Extract the (x, y) coordinate from the center of the cell holding the provided text.  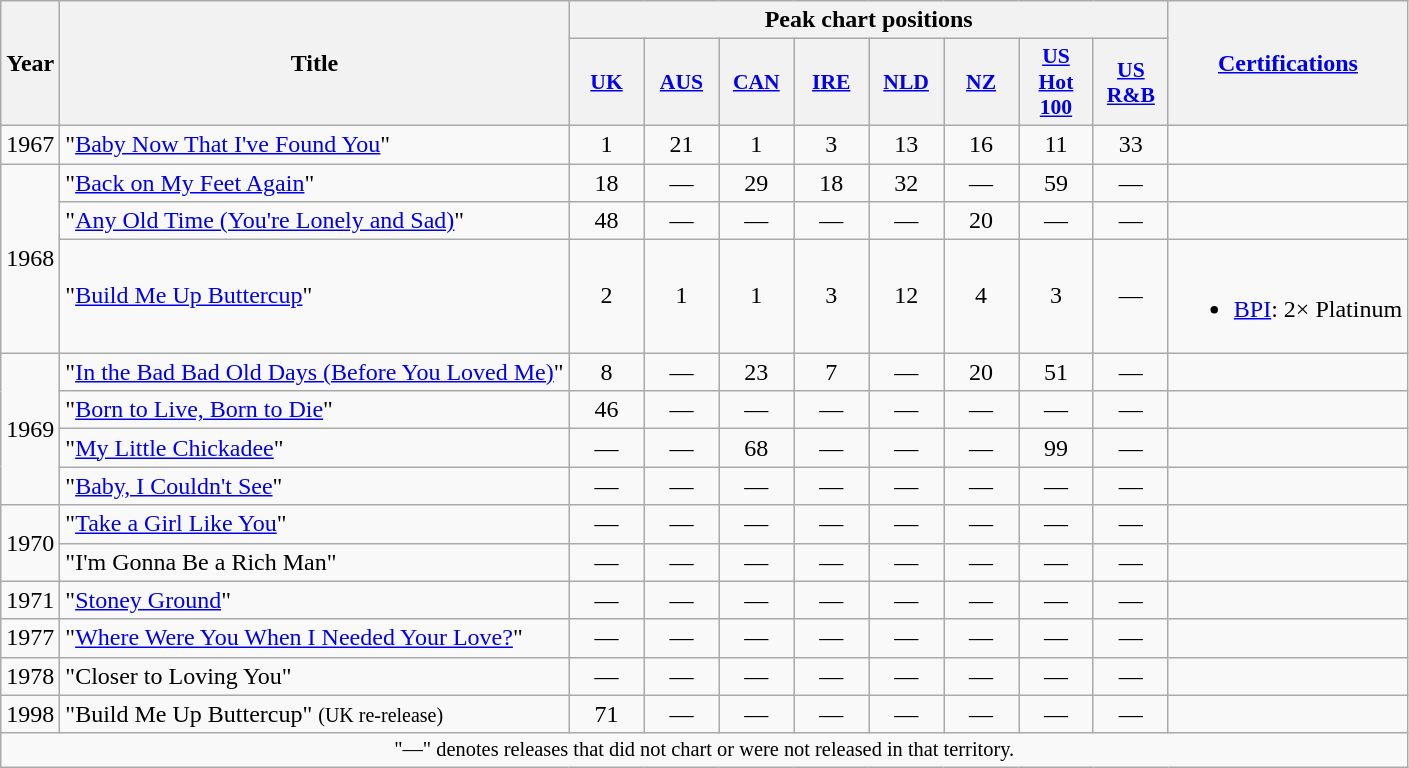
NLD (906, 82)
"Where Were You When I Needed Your Love?" (314, 638)
"Take a Girl Like You" (314, 524)
4 (982, 296)
32 (906, 183)
1978 (30, 676)
8 (606, 372)
US R&B (1130, 82)
1967 (30, 144)
48 (606, 221)
1970 (30, 543)
NZ (982, 82)
AUS (682, 82)
1971 (30, 600)
Year (30, 64)
33 (1130, 144)
23 (756, 372)
"Back on My Feet Again" (314, 183)
"Any Old Time (You're Lonely and Sad)" (314, 221)
21 (682, 144)
99 (1056, 448)
16 (982, 144)
"Closer to Loving You" (314, 676)
68 (756, 448)
Peak chart positions (868, 20)
"Baby, I Couldn't See" (314, 486)
"Born to Live, Born to Die" (314, 410)
"Build Me Up Buttercup" (UK re-release) (314, 714)
Certifications (1288, 64)
UK (606, 82)
"Build Me Up Buttercup" (314, 296)
11 (1056, 144)
46 (606, 410)
"My Little Chickadee" (314, 448)
51 (1056, 372)
12 (906, 296)
7 (832, 372)
"—" denotes releases that did not chart or were not released in that territory. (704, 750)
"In the Bad Bad Old Days (Before You Loved Me)" (314, 372)
IRE (832, 82)
"I'm Gonna Be a Rich Man" (314, 562)
1977 (30, 638)
29 (756, 183)
1968 (30, 258)
BPI: 2× Platinum (1288, 296)
2 (606, 296)
US Hot 100 (1056, 82)
"Baby Now That I've Found You" (314, 144)
1969 (30, 429)
Title (314, 64)
CAN (756, 82)
71 (606, 714)
59 (1056, 183)
1998 (30, 714)
13 (906, 144)
"Stoney Ground" (314, 600)
